Capture the cell that displays the provided text and extract its (x, y) central coordinate. 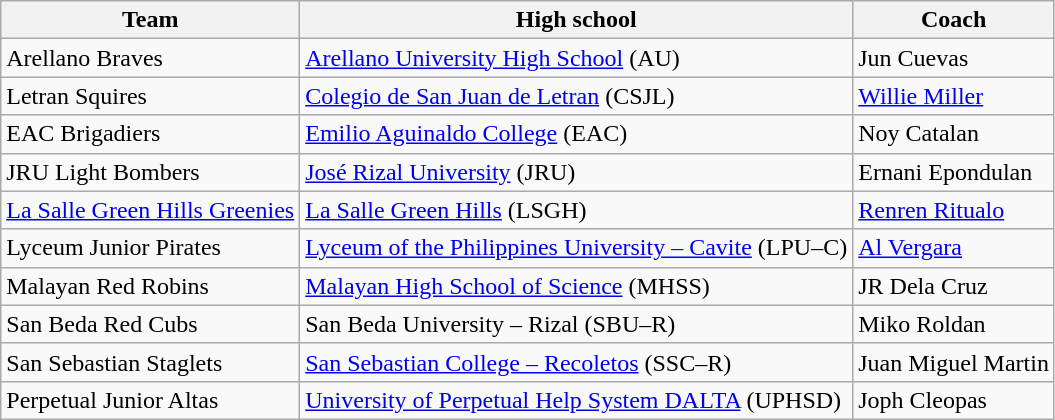
Emilio Aguinaldo College (EAC) (576, 134)
Jun Cuevas (954, 58)
Juan Miguel Martin (954, 362)
Team (150, 20)
Arellano University High School (AU) (576, 58)
Lyceum Junior Pirates (150, 248)
Letran Squires (150, 96)
San Beda University – Rizal (SBU–R) (576, 324)
San Sebastian College – Recoletos (SSC–R) (576, 362)
La Salle Green Hills (LSGH) (576, 210)
Willie Miller (954, 96)
Malayan Red Robins (150, 286)
Joph Cleopas (954, 400)
Renren Ritualo (954, 210)
José Rizal University (JRU) (576, 172)
High school (576, 20)
Miko Roldan (954, 324)
University of Perpetual Help System DALTA (UPHSD) (576, 400)
San Sebastian Staglets (150, 362)
EAC Brigadiers (150, 134)
Perpetual Junior Altas (150, 400)
JR Dela Cruz (954, 286)
Arellano Braves (150, 58)
Lyceum of the Philippines University – Cavite (LPU–C) (576, 248)
Malayan High School of Science (MHSS) (576, 286)
Colegio de San Juan de Letran (CSJL) (576, 96)
San Beda Red Cubs (150, 324)
Noy Catalan (954, 134)
JRU Light Bombers (150, 172)
Ernani Epondulan (954, 172)
Al Vergara (954, 248)
La Salle Green Hills Greenies (150, 210)
Coach (954, 20)
